Extract the (x, y) coordinate from the center of the cell holding the provided text.  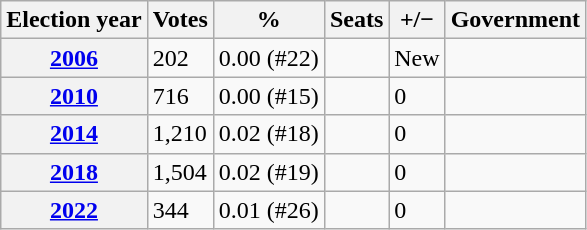
1,210 (180, 134)
2022 (74, 210)
2006 (74, 58)
2010 (74, 96)
Election year (74, 20)
0.02 (#19) (268, 172)
2018 (74, 172)
New (417, 58)
344 (180, 210)
% (268, 20)
Government (515, 20)
716 (180, 96)
0.01 (#26) (268, 210)
+/− (417, 20)
1,504 (180, 172)
202 (180, 58)
Seats (356, 20)
0.00 (#15) (268, 96)
0.02 (#18) (268, 134)
2014 (74, 134)
Votes (180, 20)
0.00 (#22) (268, 58)
